Pinpoint the cell where the given text exists, returning its (x, y) midpoint coordinate. 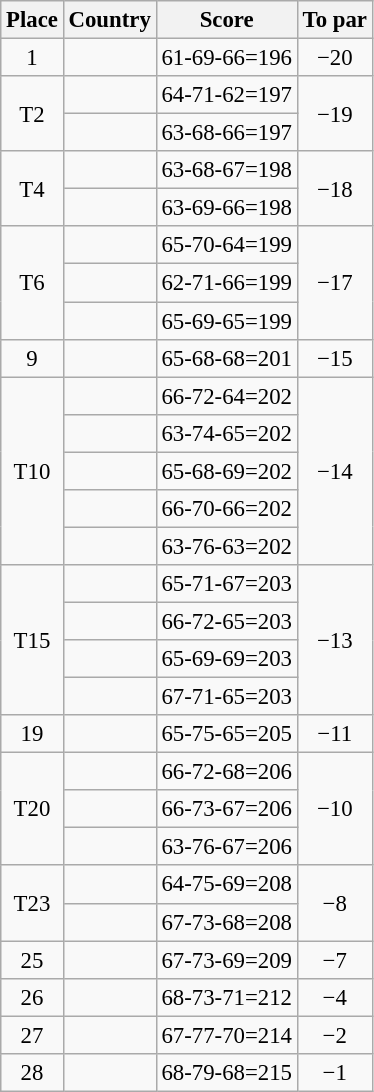
−14 (334, 471)
66-72-68=206 (226, 772)
25 (32, 960)
64-75-69=208 (226, 885)
T20 (32, 810)
−13 (334, 640)
Place (32, 20)
9 (32, 358)
65-69-69=203 (226, 659)
−20 (334, 58)
66-70-66=202 (226, 509)
63-68-67=198 (226, 170)
61-69-66=196 (226, 58)
−15 (334, 358)
−19 (334, 114)
63-69-66=198 (226, 208)
T4 (32, 188)
−11 (334, 734)
65-71-67=203 (226, 584)
T23 (32, 904)
65-75-65=205 (226, 734)
Country (110, 20)
−7 (334, 960)
65-69-65=199 (226, 321)
T2 (32, 114)
−18 (334, 188)
63-76-63=202 (226, 546)
64-71-62=197 (226, 95)
65-68-69=202 (226, 471)
67-73-68=208 (226, 922)
67-71-65=203 (226, 697)
67-73-69=209 (226, 960)
To par (334, 20)
63-76-67=206 (226, 847)
19 (32, 734)
−8 (334, 904)
T15 (32, 640)
65-68-68=201 (226, 358)
26 (32, 997)
66-73-67=206 (226, 809)
−17 (334, 282)
66-72-65=203 (226, 621)
68-79-68=215 (226, 1073)
T6 (32, 282)
66-72-64=202 (226, 396)
−4 (334, 997)
−1 (334, 1073)
67-77-70=214 (226, 1035)
Score (226, 20)
63-74-65=202 (226, 433)
65-70-64=199 (226, 245)
63-68-66=197 (226, 133)
28 (32, 1073)
62-71-66=199 (226, 283)
T10 (32, 471)
−2 (334, 1035)
−10 (334, 810)
27 (32, 1035)
68-73-71=212 (226, 997)
1 (32, 58)
